Provide the [X, Y] coordinate of the cell's center where the given text is located.  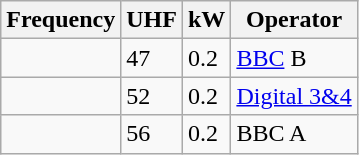
kW [206, 20]
Frequency [61, 20]
47 [152, 58]
UHF [152, 20]
52 [152, 96]
BBC A [294, 134]
Digital 3&4 [294, 96]
Operator [294, 20]
BBC B [294, 58]
56 [152, 134]
